Locate the cell with the specified text and output its [x, y] center coordinate. 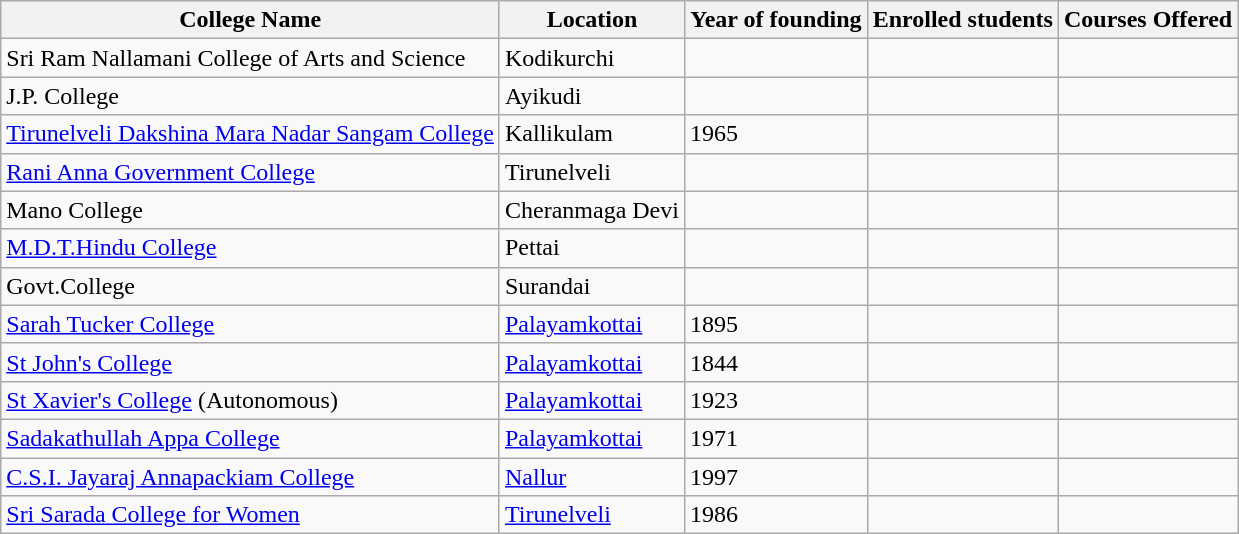
Mano College [250, 210]
M.D.T.Hindu College [250, 248]
1965 [776, 134]
C.S.I. Jayaraj Annapackiam College [250, 477]
St Xavier's College (Autonomous) [250, 400]
Tirunelveli Dakshina Mara Nadar Sangam College [250, 134]
Enrolled students [962, 20]
Sadakathullah Appa College [250, 438]
Sri Sarada College for Women [250, 515]
J.P. College [250, 96]
Kodikurchi [592, 58]
Sri Ram Nallamani College of Arts and Science [250, 58]
College Name [250, 20]
Ayikudi [592, 96]
Cheranmaga Devi [592, 210]
Sarah Tucker College [250, 324]
1986 [776, 515]
Surandai [592, 286]
Rani Anna Government College [250, 172]
1923 [776, 400]
Location [592, 20]
Govt.College [250, 286]
1971 [776, 438]
Courses Offered [1148, 20]
St John's College [250, 362]
Pettai [592, 248]
Kallikulam [592, 134]
Year of founding [776, 20]
1895 [776, 324]
1844 [776, 362]
1997 [776, 477]
Nallur [592, 477]
